Output the [x, y] coordinate of the center of the cell containing the given text.  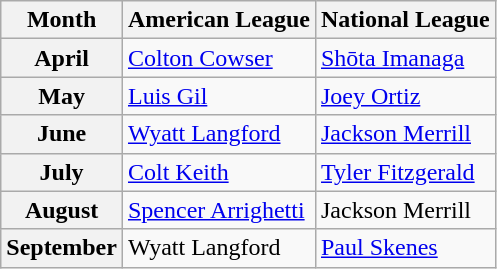
Joey Ortiz [405, 96]
Luis Gil [218, 96]
Shōta Imanaga [405, 58]
July [62, 172]
American League [218, 20]
May [62, 96]
Colt Keith [218, 172]
Paul Skenes [405, 248]
August [62, 210]
Tyler Fitzgerald [405, 172]
National League [405, 20]
Colton Cowser [218, 58]
April [62, 58]
September [62, 248]
Month [62, 20]
June [62, 134]
Spencer Arrighetti [218, 210]
